Capture the cell that displays the provided text and extract its [x, y] central coordinate. 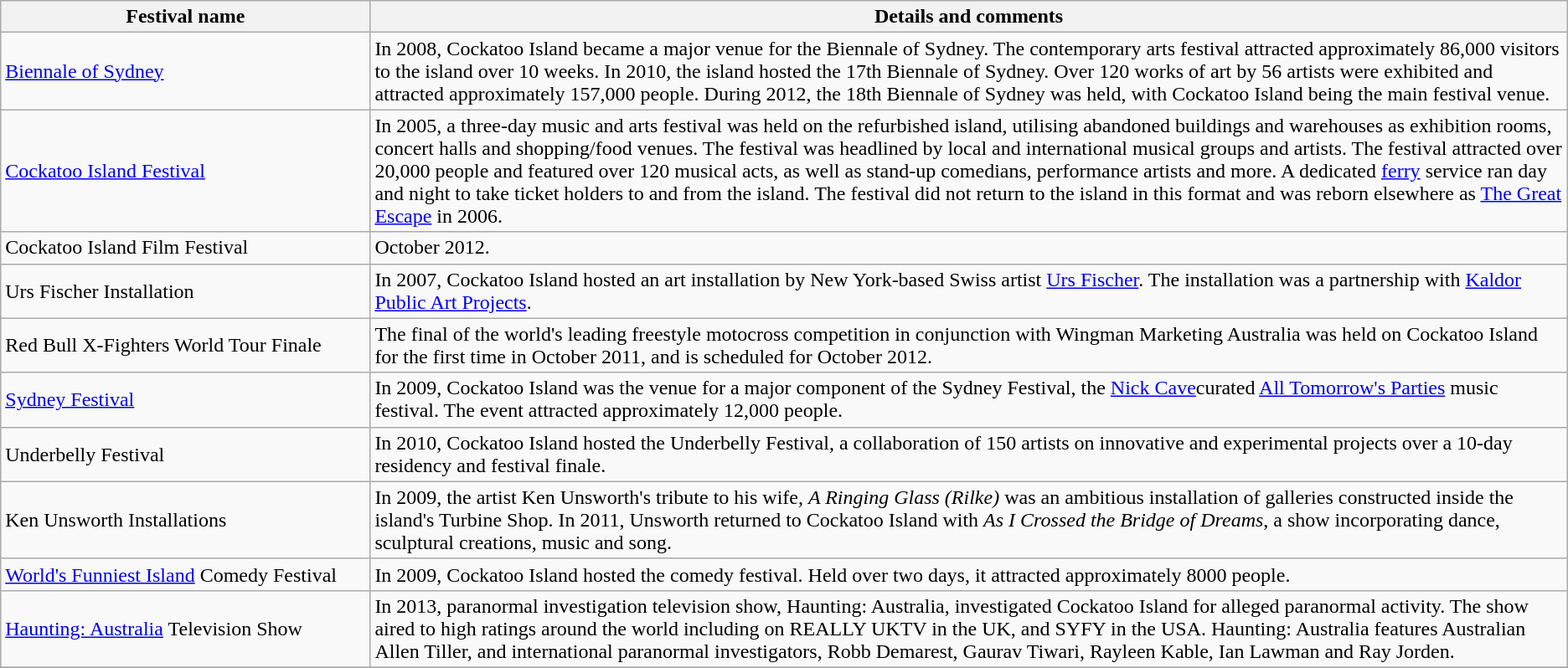
Biennale of Sydney [186, 71]
In 2009, Cockatoo Island hosted the comedy festival. Held over two days, it attracted approximately 8000 people. [968, 574]
Urs Fischer Installation [186, 291]
Haunting: Australia Television Show [186, 629]
Cockatoo Island Festival [186, 171]
Underbelly Festival [186, 454]
Cockatoo Island Film Festival [186, 248]
Festival name [186, 17]
Details and comments [968, 17]
Red Bull X-Fighters World Tour Finale [186, 345]
World's Funniest Island Comedy Festival [186, 574]
Sydney Festival [186, 400]
Ken Unsworth Installations [186, 520]
October 2012. [968, 248]
